From the cell containing the given text, extract its center point as [X, Y] coordinate. 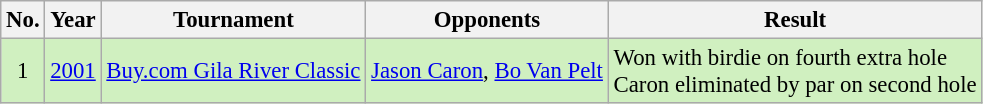
2001 [73, 72]
1 [23, 72]
Year [73, 20]
Jason Caron, Bo Van Pelt [487, 72]
Opponents [487, 20]
Tournament [234, 20]
Buy.com Gila River Classic [234, 72]
Won with birdie on fourth extra holeCaron eliminated by par on second hole [795, 72]
No. [23, 20]
Result [795, 20]
